Output the [x, y] coordinate of the center of the cell containing the given text.  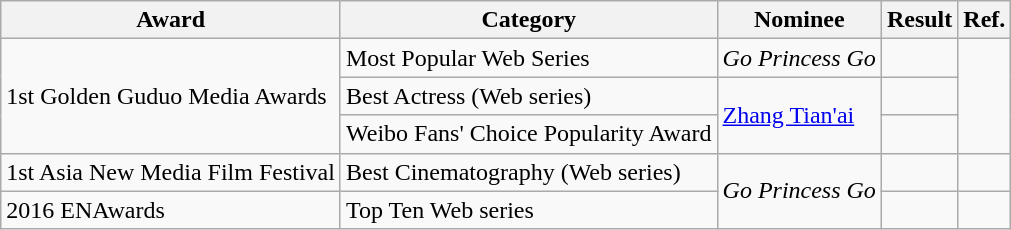
Result [919, 20]
Nominee [799, 20]
1st Golden Guduo Media Awards [171, 96]
Ref. [984, 20]
Award [171, 20]
Zhang Tian'ai [799, 115]
Best Actress (Web series) [528, 96]
Top Ten Web series [528, 210]
Most Popular Web Series [528, 58]
Weibo Fans' Choice Popularity Award [528, 134]
Category [528, 20]
Best Cinematography (Web series) [528, 172]
1st Asia New Media Film Festival [171, 172]
2016 ENAwards [171, 210]
